Locate the cell with the specified text and output its (x, y) center coordinate. 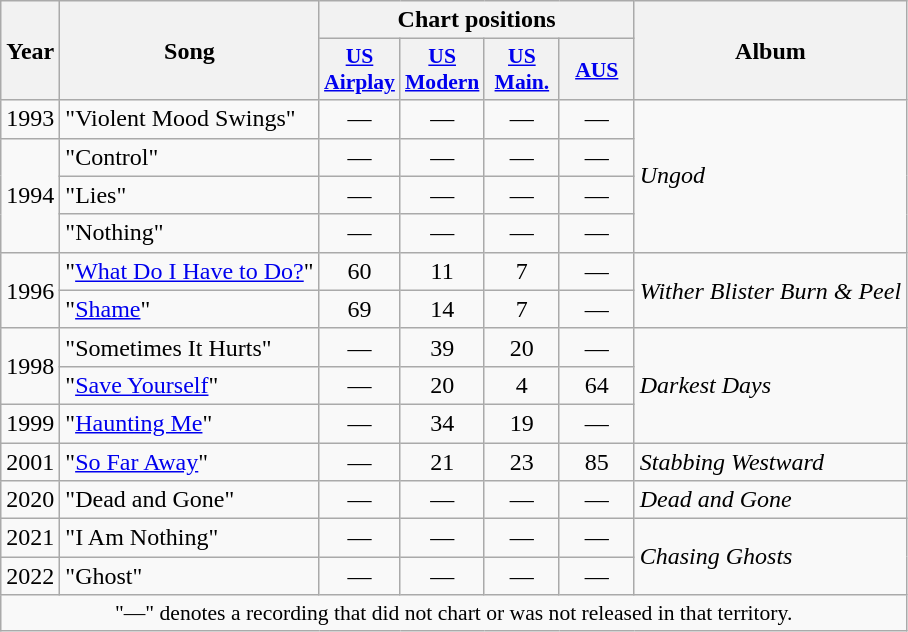
Album (770, 50)
64 (596, 385)
60 (360, 271)
Stabbing Westward (770, 461)
85 (596, 461)
Chasing Ghosts (770, 557)
"Dead and Gone" (190, 500)
Wither Blister Burn & Peel (770, 290)
1994 (30, 195)
Dead and Gone (770, 500)
1998 (30, 366)
2020 (30, 500)
2021 (30, 538)
"So Far Away" (190, 461)
Song (190, 50)
1993 (30, 119)
"Sometimes It Hurts" (190, 347)
"Control" (190, 157)
19 (522, 423)
1996 (30, 290)
39 (442, 347)
US Main. (522, 70)
"—" denotes a recording that did not chart or was not released in that territory. (454, 613)
21 (442, 461)
"Ghost" (190, 576)
"Lies" (190, 195)
"I Am Nothing" (190, 538)
AUS (596, 70)
2001 (30, 461)
Chart positions (476, 20)
"Nothing" (190, 233)
"Haunting Me" (190, 423)
14 (442, 309)
"What Do I Have to Do?" (190, 271)
US Modern (442, 70)
1999 (30, 423)
US Airplay (360, 70)
"Shame" (190, 309)
"Violent Mood Swings" (190, 119)
69 (360, 309)
Darkest Days (770, 385)
4 (522, 385)
Ungod (770, 176)
2022 (30, 576)
11 (442, 271)
Year (30, 50)
34 (442, 423)
"Save Yourself" (190, 385)
23 (522, 461)
